Locate the cell with the specified text and output its (x, y) center coordinate. 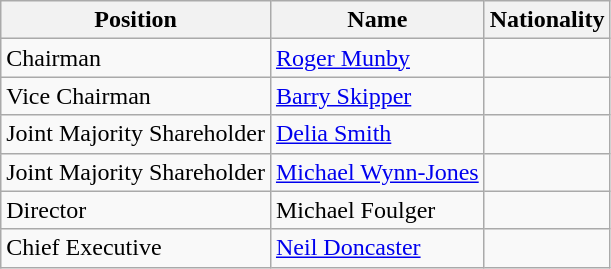
Director (136, 210)
Vice Chairman (136, 96)
Roger Munby (377, 58)
Michael Wynn-Jones (377, 172)
Name (377, 20)
Chairman (136, 58)
Chief Executive (136, 248)
Position (136, 20)
Delia Smith (377, 134)
Michael Foulger (377, 210)
Barry Skipper (377, 96)
Nationality (547, 20)
Neil Doncaster (377, 248)
